Determine the (X, Y) coordinate at the center of the cell enclosing the given text.  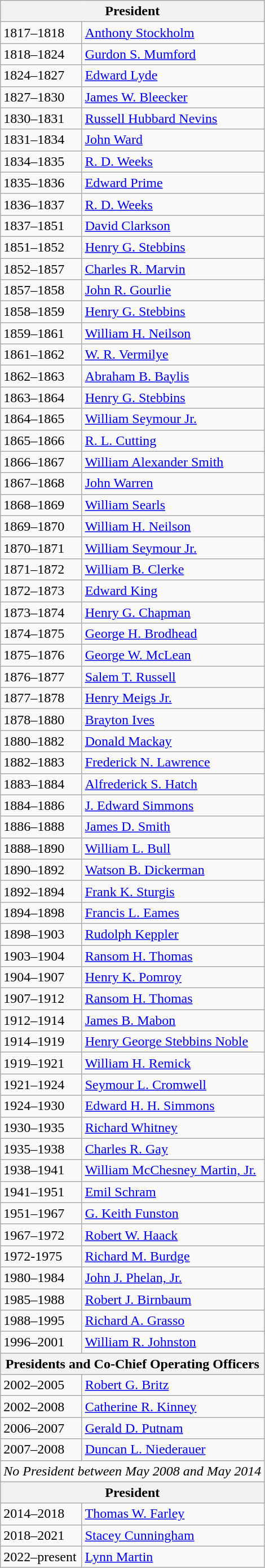
Charles R. Gay (173, 1149)
2022–present (41, 1557)
Frederick N. Lawrence (173, 763)
W. R. Vermilye (173, 355)
1877–1878 (41, 698)
1836–1837 (41, 204)
Rudolph Keppler (173, 934)
1876–1877 (41, 677)
Stacey Cunningham (173, 1535)
Donald Mackay (173, 741)
Henry George Stebbins Noble (173, 1042)
Gerald D. Putnam (173, 1428)
John Warren (173, 483)
Francis L. Eames (173, 913)
Charles R. Marvin (173, 269)
William McChesney Martin, Jr. (173, 1170)
David Clarkson (173, 226)
2002–2005 (41, 1385)
1824–1827 (41, 76)
1904–1907 (41, 977)
Richard M. Burdge (173, 1256)
William H. Remick (173, 1063)
Henry G. Chapman (173, 612)
1898–1903 (41, 934)
1985–1988 (41, 1299)
Brayton Ives (173, 720)
John R. Gourlie (173, 290)
1872–1873 (41, 591)
1980–1984 (41, 1278)
G. Keith Funston (173, 1213)
1857–1858 (41, 290)
Edward Lyde (173, 76)
2006–2007 (41, 1428)
1871–1872 (41, 569)
1870–1871 (41, 548)
1851–1852 (41, 247)
William B. Clerke (173, 569)
1880–1882 (41, 741)
Abraham B. Baylis (173, 376)
1882–1883 (41, 763)
Robert W. Haack (173, 1235)
James B. Mabon (173, 1020)
1873–1874 (41, 612)
1869–1870 (41, 526)
James D. Smith (173, 827)
Henry K. Pomroy (173, 977)
1852–1857 (41, 269)
1874–1875 (41, 634)
1883–1884 (41, 784)
1862–1863 (41, 376)
William Alexander Smith (173, 462)
Emil Schram (173, 1192)
1914–1919 (41, 1042)
1919–1921 (41, 1063)
1988–1995 (41, 1321)
Robert G. Britz (173, 1385)
1864–1865 (41, 419)
1834–1835 (41, 161)
George W. McLean (173, 655)
William L. Bull (173, 848)
1930–1935 (41, 1127)
1859–1861 (41, 333)
Duncan L. Niederauer (173, 1450)
John J. Phelan, Jr. (173, 1278)
1863–1864 (41, 398)
Edward King (173, 591)
1886–1888 (41, 827)
1831–1834 (41, 140)
2007–2008 (41, 1450)
1941–1951 (41, 1192)
2002–2008 (41, 1407)
1951–1967 (41, 1213)
Thomas W. Farley (173, 1514)
1837–1851 (41, 226)
Anthony Stockholm (173, 33)
1875–1876 (41, 655)
1903–1904 (41, 956)
1817–1818 (41, 33)
1972-1975 (41, 1256)
1921–1924 (41, 1085)
1996–2001 (41, 1342)
1830–1831 (41, 118)
Seymour L. Cromwell (173, 1085)
Edward Prime (173, 183)
Henry Meigs Jr. (173, 698)
1827–1830 (41, 97)
Richard A. Grasso (173, 1321)
1866–1867 (41, 462)
Russell Hubbard Nevins (173, 118)
Alfrederick S. Hatch (173, 784)
1835–1836 (41, 183)
1935–1938 (41, 1149)
Frank K. Sturgis (173, 891)
2014–2018 (41, 1514)
Robert J. Birnbaum (173, 1299)
1894–1898 (41, 913)
1868–1869 (41, 505)
2018–2021 (41, 1535)
1861–1862 (41, 355)
1865–1866 (41, 441)
1890–1892 (41, 870)
Lynn Martin (173, 1557)
George H. Brodhead (173, 634)
William R. Johnston (173, 1342)
Presidents and Co-Chief Operating Officers (132, 1364)
Catherine R. Kinney (173, 1407)
1967–1972 (41, 1235)
Richard Whitney (173, 1127)
1884–1886 (41, 805)
John Ward (173, 140)
No President between May 2008 and May 2014 (132, 1471)
William Searls (173, 505)
1867–1868 (41, 483)
R. L. Cutting (173, 441)
1912–1914 (41, 1020)
1858–1859 (41, 312)
J. Edward Simmons (173, 805)
Salem T. Russell (173, 677)
1878–1880 (41, 720)
James W. Bleecker (173, 97)
1907–1912 (41, 999)
1924–1930 (41, 1106)
Watson B. Dickerman (173, 870)
1892–1894 (41, 891)
Edward H. H. Simmons (173, 1106)
Gurdon S. Mumford (173, 54)
1888–1890 (41, 848)
1818–1824 (41, 54)
1938–1941 (41, 1170)
